Determine the (X, Y) coordinate at the center of the cell enclosing the given text.  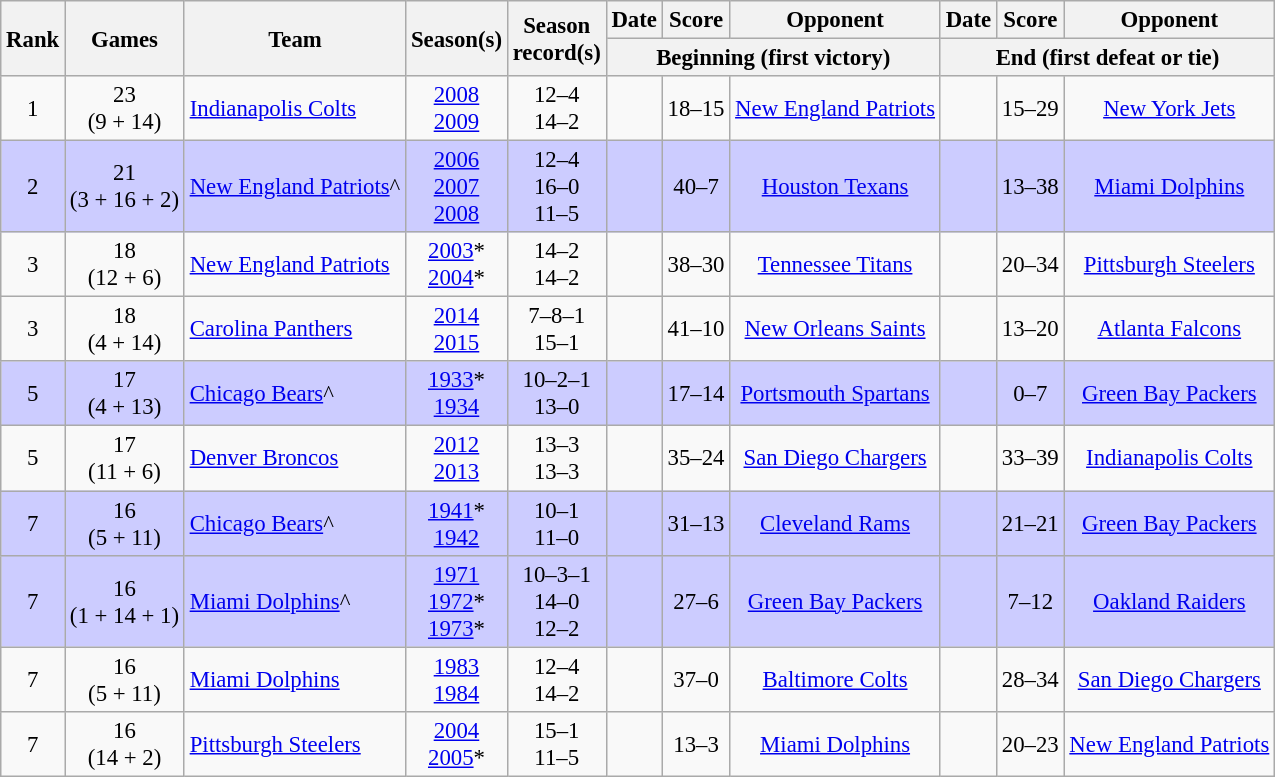
15–29 (1030, 108)
Tennessee Titans (836, 264)
16(1 + 14 + 1) (125, 601)
7–8–115–1 (556, 330)
40–7 (696, 187)
18(4 + 14) (125, 330)
Season(s) (457, 38)
20042005* (457, 744)
Houston Texans (836, 187)
33–39 (1030, 458)
2003*2004* (457, 264)
New York Jets (1170, 108)
28–34 (1030, 680)
10–111–0 (556, 524)
Atlanta Falcons (1170, 330)
16(14 + 2) (125, 744)
19711972*1973* (457, 601)
12–416–011–5 (556, 187)
18–15 (696, 108)
13–38 (1030, 187)
20122013 (457, 458)
0–7 (1030, 394)
13–20 (1030, 330)
31–13 (696, 524)
17(4 + 13) (125, 394)
10–2–113–0 (556, 394)
17–14 (696, 394)
1933*1934 (457, 394)
Team (294, 38)
13–3 (696, 744)
7–12 (1030, 601)
Carolina Panthers (294, 330)
15–111–5 (556, 744)
Rank (33, 38)
End (first defeat or tie) (1107, 58)
Cleveland Rams (836, 524)
1941*1942 (457, 524)
Beginning (first victory) (773, 58)
20142015 (457, 330)
17(11 + 6) (125, 458)
38–30 (696, 264)
20–34 (1030, 264)
1 (33, 108)
Portsmouth Spartans (836, 394)
Denver Broncos (294, 458)
21–21 (1030, 524)
23(9 + 14) (125, 108)
New England Patriots^ (294, 187)
13–313–3 (556, 458)
21(3 + 16 + 2) (125, 187)
41–10 (696, 330)
Miami Dolphins^ (294, 601)
20082009 (457, 108)
200620072008 (457, 187)
37–0 (696, 680)
20–23 (1030, 744)
19831984 (457, 680)
Oakland Raiders (1170, 601)
14–214–2 (556, 264)
18(12 + 6) (125, 264)
Baltimore Colts (836, 680)
27–6 (696, 601)
10–3–114–012–2 (556, 601)
2 (33, 187)
35–24 (696, 458)
Seasonrecord(s) (556, 38)
New Orleans Saints (836, 330)
Games (125, 38)
